Search for the cell housing the specified text and yield its (x, y) center coordinate. 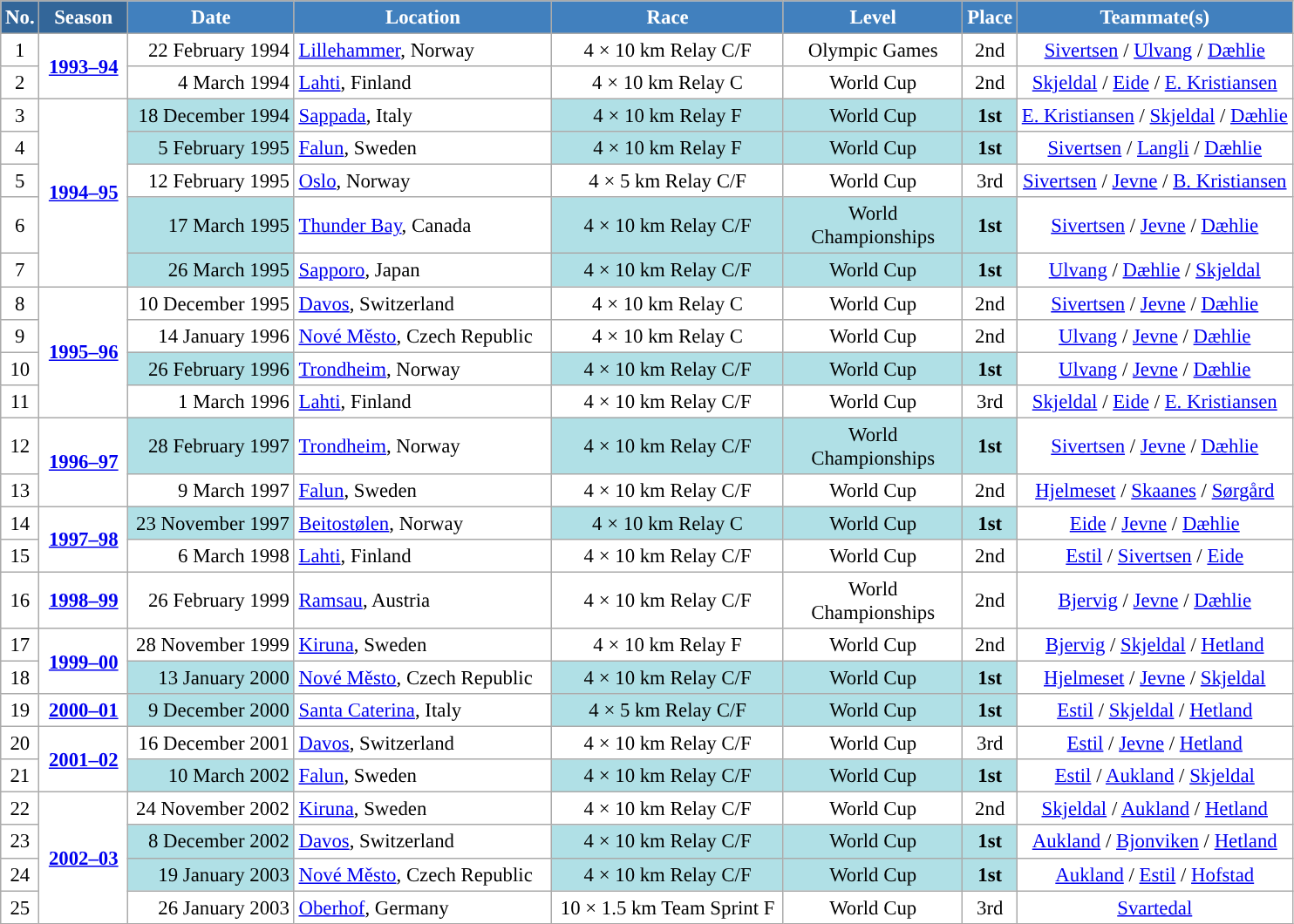
13 January 2000 (211, 678)
2002–03 (84, 858)
15 (20, 556)
1996–97 (84, 462)
5 (20, 181)
No. (20, 17)
14 (20, 523)
10 December 1995 (211, 303)
Estil / Skjeldal / Hetland (1154, 710)
6 March 1998 (211, 556)
Lillehammer, Norway (423, 51)
7 (20, 270)
28 November 1999 (211, 645)
10 × 1.5 km Team Sprint F (668, 907)
2 (20, 83)
1993–94 (84, 66)
25 (20, 907)
Estil / Sivertsen / Eide (1154, 556)
Sapporo, Japan (423, 270)
Season (84, 17)
Skjeldal / Aukland / Hetland (1154, 809)
Svartedal (1154, 907)
Oslo, Norway (423, 181)
22 (20, 809)
2000–01 (84, 710)
Oberhof, Germany (423, 907)
Place (990, 17)
Hjelmeset / Jevne / Skjeldal (1154, 678)
Eide / Jevne / Dæhlie (1154, 523)
Date (211, 17)
23 (20, 842)
Santa Caterina, Italy (423, 710)
14 January 1996 (211, 336)
9 March 1997 (211, 491)
1997–98 (84, 539)
21 (20, 776)
13 (20, 491)
Sivertsen / Langli / Dæhlie (1154, 148)
1999–00 (84, 661)
Estil / Aukland / Skjeldal (1154, 776)
5 February 1995 (211, 148)
24 (20, 874)
Location (423, 17)
Teammate(s) (1154, 17)
8 December 2002 (211, 842)
Bjervig / Skjeldal / Hetland (1154, 645)
26 January 2003 (211, 907)
4 (20, 148)
Ulvang / Dæhlie / Skjeldal (1154, 270)
1 (20, 51)
1994–95 (84, 194)
Beitostølen, Norway (423, 523)
16 (20, 600)
Hjelmeset / Skaanes / Sørgård (1154, 491)
Aukland / Estil / Hofstad (1154, 874)
20 (20, 744)
26 March 1995 (211, 270)
19 January 2003 (211, 874)
Sivertsen / Ulvang / Dæhlie (1154, 51)
10 (20, 369)
12 (20, 446)
Sivertsen / Jevne / B. Kristiansen (1154, 181)
Thunder Bay, Canada (423, 225)
Bjervig / Jevne / Dæhlie (1154, 600)
19 (20, 710)
E. Kristiansen / Skjeldal / Dæhlie (1154, 116)
17 March 1995 (211, 225)
1998–99 (84, 600)
3 (20, 116)
12 February 1995 (211, 181)
Race (668, 17)
6 (20, 225)
18 (20, 678)
17 (20, 645)
Estil / Jevne / Hetland (1154, 744)
24 November 2002 (211, 809)
4 March 1994 (211, 83)
Sappada, Italy (423, 116)
23 November 1997 (211, 523)
22 February 1994 (211, 51)
Ramsau, Austria (423, 600)
16 December 2001 (211, 744)
Level (873, 17)
11 (20, 401)
10 March 2002 (211, 776)
8 (20, 303)
Aukland / Bjonviken / Hetland (1154, 842)
1995–96 (84, 352)
28 February 1997 (211, 446)
1 March 1996 (211, 401)
Olympic Games (873, 51)
2001–02 (84, 760)
9 December 2000 (211, 710)
26 February 1996 (211, 369)
26 February 1999 (211, 600)
9 (20, 336)
18 December 1994 (211, 116)
